Find where the given text appears and provide that cell's center as [X, Y] coordinate. 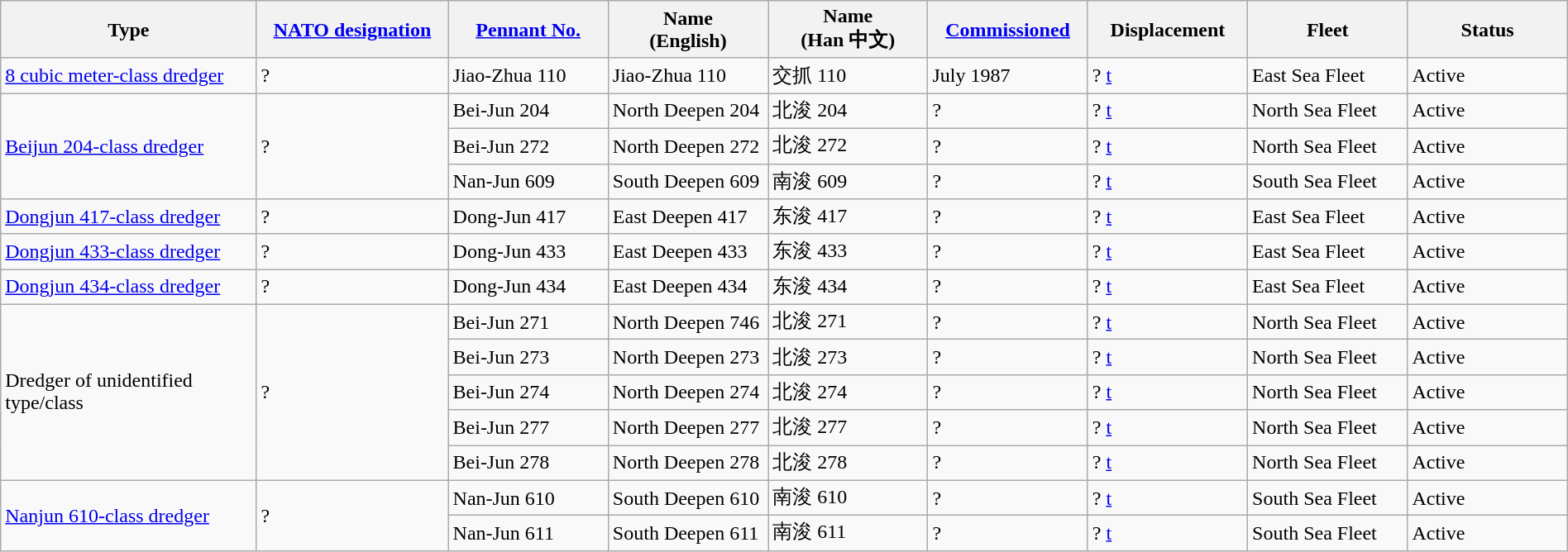
Nan-Jun 611 [528, 534]
Bei-Jun 272 [528, 145]
North Deepen 272 [688, 145]
Beijun 204-class dredger [129, 146]
Bei-Jun 271 [528, 322]
East Deepen 434 [688, 288]
Dong-Jun 434 [528, 288]
北浚 278 [849, 463]
July 1987 [1007, 76]
Dong-Jun 417 [528, 217]
北浚 204 [849, 111]
南浚 609 [849, 182]
8 cubic meter-class dredger [129, 76]
东浚 434 [849, 288]
East Deepen 433 [688, 251]
Bei-Jun 278 [528, 463]
南浚 610 [849, 497]
南浚 611 [849, 534]
Nan-Jun 610 [528, 497]
North Deepen 277 [688, 428]
South Deepen 611 [688, 534]
北浚 272 [849, 145]
东浚 433 [849, 251]
North Deepen 274 [688, 392]
Nan-Jun 609 [528, 182]
Bei-Jun 204 [528, 111]
Bei-Jun 277 [528, 428]
Dongjun 434-class dredger [129, 288]
北浚 273 [849, 357]
Name(English) [688, 30]
North Deepen 204 [688, 111]
Dongjun 433-class dredger [129, 251]
Fleet [1328, 30]
NATO designation [352, 30]
North Deepen 746 [688, 322]
North Deepen 273 [688, 357]
东浚 417 [849, 217]
Name(Han 中文) [849, 30]
Bei-Jun 273 [528, 357]
East Deepen 417 [688, 217]
South Deepen 610 [688, 497]
Dredger of unidentified type/class [129, 392]
Pennant No. [528, 30]
北浚 277 [849, 428]
Commissioned [1007, 30]
北浚 274 [849, 392]
交抓 110 [849, 76]
北浚 271 [849, 322]
South Deepen 609 [688, 182]
Displacement [1168, 30]
Nanjun 610-class dredger [129, 516]
Type [129, 30]
Dongjun 417-class dredger [129, 217]
North Deepen 278 [688, 463]
Dong-Jun 433 [528, 251]
Bei-Jun 274 [528, 392]
Status [1487, 30]
